From the cell containing the given text, extract its center point as [x, y] coordinate. 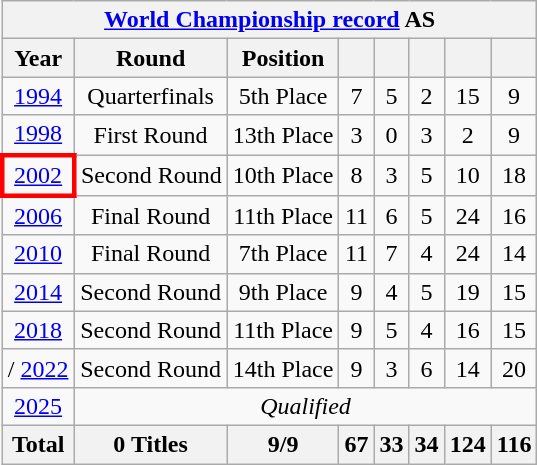
0 [392, 135]
10th Place [283, 174]
World Championship record AS [270, 20]
/ 2022 [38, 368]
1998 [38, 135]
8 [356, 174]
18 [514, 174]
67 [356, 444]
Round [150, 58]
9th Place [283, 292]
1994 [38, 96]
Qualified [306, 406]
Quarterfinals [150, 96]
2025 [38, 406]
116 [514, 444]
13th Place [283, 135]
2010 [38, 254]
2018 [38, 330]
33 [392, 444]
First Round [150, 135]
10 [468, 174]
34 [426, 444]
2006 [38, 216]
19 [468, 292]
5th Place [283, 96]
2014 [38, 292]
14th Place [283, 368]
0 Titles [150, 444]
20 [514, 368]
Year [38, 58]
9/9 [283, 444]
7th Place [283, 254]
2002 [38, 174]
Total [38, 444]
124 [468, 444]
Position [283, 58]
